Determine the [X, Y] coordinate at the center of the cell enclosing the given text.  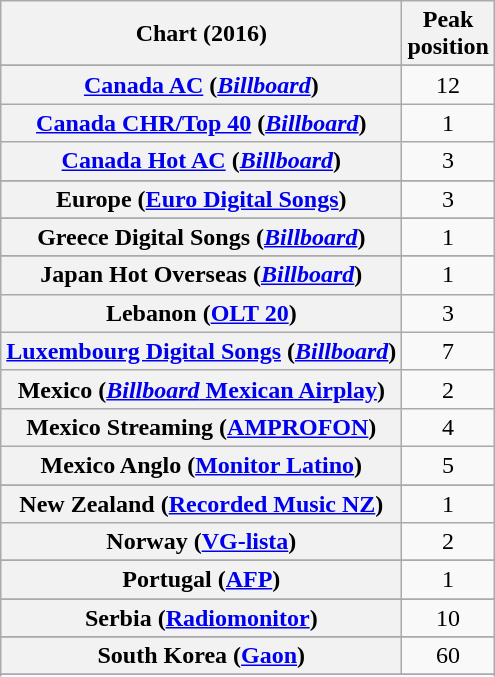
Canada AC (Billboard) [202, 85]
Canada Hot AC (Billboard) [202, 161]
New Zealand (Recorded Music NZ) [202, 503]
Peak position [448, 34]
7 [448, 351]
Canada CHR/Top 40 (Billboard) [202, 123]
4 [448, 427]
Mexico (Billboard Mexican Airplay) [202, 389]
Norway (VG-lista) [202, 542]
Chart (2016) [202, 34]
10 [448, 618]
Europe (Euro Digital Songs) [202, 199]
Lebanon (OLT 20) [202, 313]
Mexico Streaming (AMPROFON) [202, 427]
Luxembourg Digital Songs (Billboard) [202, 351]
Portugal (AFP) [202, 580]
Serbia (Radiomonitor) [202, 618]
5 [448, 465]
Mexico Anglo (Monitor Latino) [202, 465]
Japan Hot Overseas (Billboard) [202, 275]
12 [448, 85]
60 [448, 656]
Greece Digital Songs (Billboard) [202, 237]
South Korea (Gaon) [202, 656]
